Capture the cell that displays the provided text and extract its (x, y) central coordinate. 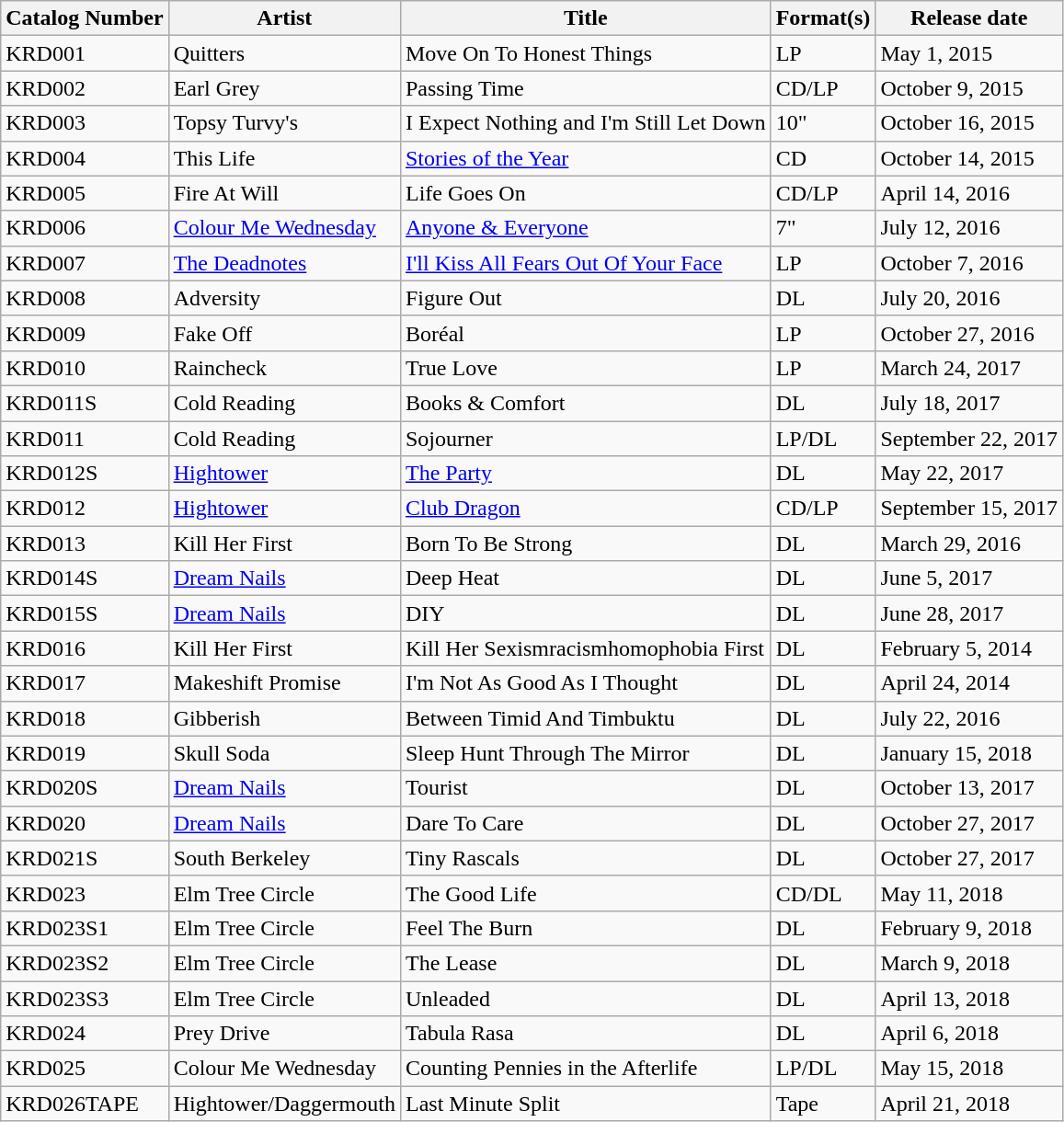
October 13, 2017 (969, 788)
True Love (585, 368)
Deep Heat (585, 578)
The Lease (585, 963)
KRD002 (85, 88)
KRD023S2 (85, 963)
Gibberish (284, 718)
Tiny Rascals (585, 858)
KRD001 (85, 53)
October 14, 2015 (969, 158)
DIY (585, 613)
March 24, 2017 (969, 368)
Catalog Number (85, 18)
Makeshift Promise (284, 683)
KRD020S (85, 788)
Adversity (284, 298)
KRD010 (85, 368)
Format(s) (823, 18)
Release date (969, 18)
May 1, 2015 (969, 53)
KRD009 (85, 333)
KRD017 (85, 683)
April 14, 2016 (969, 193)
February 9, 2018 (969, 928)
KRD008 (85, 298)
The Good Life (585, 893)
May 15, 2018 (969, 1069)
October 16, 2015 (969, 123)
June 28, 2017 (969, 613)
KRD011S (85, 403)
Stories of the Year (585, 158)
I'm Not As Good As I Thought (585, 683)
Quitters (284, 53)
March 9, 2018 (969, 963)
Tabula Rasa (585, 1034)
10" (823, 123)
Between Timid And Timbuktu (585, 718)
KRD026TAPE (85, 1104)
October 7, 2016 (969, 263)
September 15, 2017 (969, 509)
South Berkeley (284, 858)
Anyone & Everyone (585, 228)
KRD023 (85, 893)
KRD004 (85, 158)
KRD019 (85, 753)
I Expect Nothing and I'm Still Let Down (585, 123)
KRD012 (85, 509)
Fake Off (284, 333)
Move On To Honest Things (585, 53)
The Deadnotes (284, 263)
Last Minute Split (585, 1104)
KRD023S1 (85, 928)
KRD020 (85, 823)
KRD011 (85, 439)
KRD025 (85, 1069)
Tape (823, 1104)
July 12, 2016 (969, 228)
KRD013 (85, 544)
Dare To Care (585, 823)
KRD023S3 (85, 998)
CD/DL (823, 893)
Books & Comfort (585, 403)
June 5, 2017 (969, 578)
KRD006 (85, 228)
KRD003 (85, 123)
Sleep Hunt Through The Mirror (585, 753)
October 9, 2015 (969, 88)
Raincheck (284, 368)
Passing Time (585, 88)
Feel The Burn (585, 928)
Counting Pennies in the Afterlife (585, 1069)
Kill Her Sexismracismhomophobia First (585, 648)
KRD014S (85, 578)
Skull Soda (284, 753)
KRD005 (85, 193)
July 18, 2017 (969, 403)
Title (585, 18)
KRD016 (85, 648)
Earl Grey (284, 88)
May 11, 2018 (969, 893)
Topsy Turvy's (284, 123)
Life Goes On (585, 193)
January 15, 2018 (969, 753)
7" (823, 228)
July 22, 2016 (969, 718)
KRD012S (85, 474)
July 20, 2016 (969, 298)
Prey Drive (284, 1034)
Figure Out (585, 298)
Fire At Will (284, 193)
Club Dragon (585, 509)
April 13, 2018 (969, 998)
Hightower/Daggermouth (284, 1104)
April 24, 2014 (969, 683)
April 6, 2018 (969, 1034)
Tourist (585, 788)
KRD024 (85, 1034)
Sojourner (585, 439)
KRD007 (85, 263)
This Life (284, 158)
I'll Kiss All Fears Out Of Your Face (585, 263)
May 22, 2017 (969, 474)
KRD018 (85, 718)
KRD021S (85, 858)
The Party (585, 474)
Unleaded (585, 998)
KRD015S (85, 613)
Artist (284, 18)
CD (823, 158)
April 21, 2018 (969, 1104)
March 29, 2016 (969, 544)
February 5, 2014 (969, 648)
September 22, 2017 (969, 439)
October 27, 2016 (969, 333)
Boréal (585, 333)
Born To Be Strong (585, 544)
